Determine the (X, Y) coordinate at the center of the cell enclosing the given text.  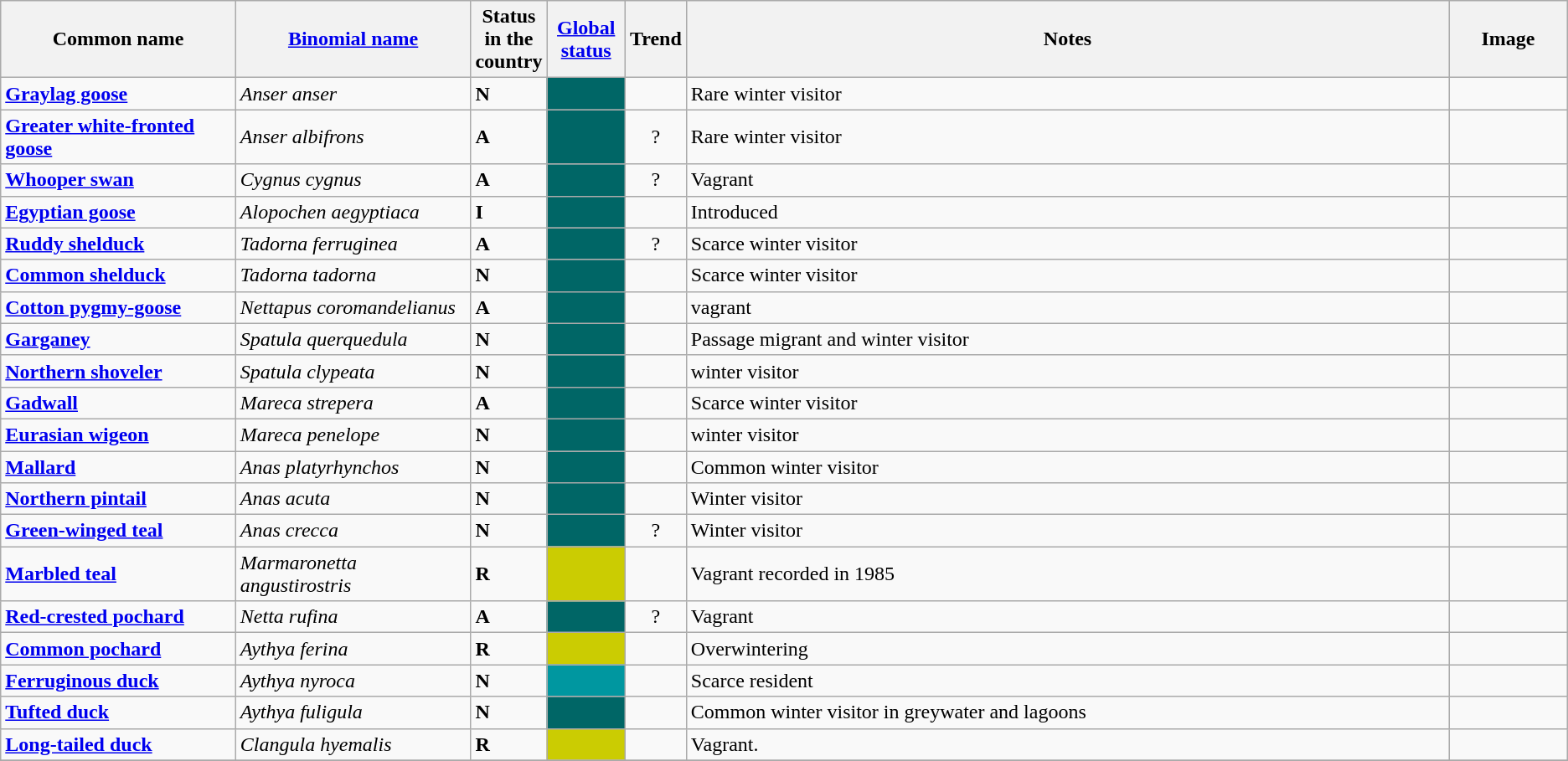
Clangula hyemalis (353, 744)
Northern pintail (119, 499)
Vagrant. (1067, 744)
Ruddy shelduck (119, 244)
Greater white-fronted goose (119, 137)
Tadorna ferruginea (353, 244)
Mareca strepera (353, 403)
Marbled teal (119, 574)
Nettapus coromandelianus (353, 307)
Aythya fuligula (353, 712)
Spatula querquedula (353, 339)
Aythya nyroca (353, 681)
Common pochard (119, 649)
Trend (655, 39)
Anas acuta (353, 499)
vagrant (1067, 307)
Common winter visitor in greywater and lagoons (1067, 712)
Green-winged teal (119, 531)
Mallard (119, 466)
Netta rufina (353, 617)
Anas platyrhynchos (353, 466)
Aythya ferina (353, 649)
Gadwall (119, 403)
Vagrant recorded in 1985 (1067, 574)
Notes (1067, 39)
Egyptian goose (119, 212)
Marmaronetta angustirostris (353, 574)
Eurasian wigeon (119, 434)
Common shelduck (119, 275)
Global status (586, 39)
Tufted duck (119, 712)
Binomial name (353, 39)
Spatula clypeata (353, 371)
Anser albifrons (353, 137)
Mareca penelope (353, 434)
Garganey (119, 339)
Image (1508, 39)
Red-crested pochard (119, 617)
Common winter visitor (1067, 466)
Graylag goose (119, 94)
Scarce resident (1067, 681)
I (509, 212)
Status in the country (509, 39)
Anas crecca (353, 531)
Cotton pygmy-goose (119, 307)
Cygnus cygnus (353, 180)
Whooper swan (119, 180)
Overwintering (1067, 649)
Passage migrant and winter visitor (1067, 339)
Tadorna tadorna (353, 275)
Anser anser (353, 94)
Long-tailed duck (119, 744)
Common name (119, 39)
Northern shoveler (119, 371)
Ferruginous duck (119, 681)
Introduced (1067, 212)
Alopochen aegyptiaca (353, 212)
